Return (x, y) of the center of cell containing provided text 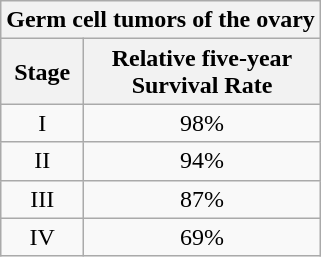
II (42, 161)
IV (42, 237)
87% (202, 199)
Germ cell tumors of the ovary (161, 20)
69% (202, 237)
I (42, 123)
Relative five-yearSurvival Rate (202, 72)
III (42, 199)
Stage (42, 72)
98% (202, 123)
94% (202, 161)
